Determine the [X, Y] coordinate at the center of the cell enclosing the given text.  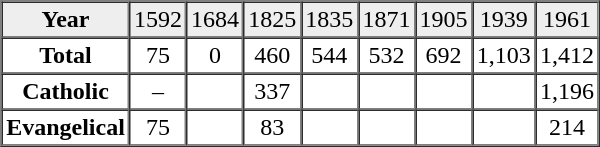
337 [272, 92]
692 [444, 56]
1,196 [566, 92]
1825 [272, 20]
Catholic [66, 92]
83 [272, 128]
Total [66, 56]
Year [66, 20]
544 [330, 56]
– [158, 92]
1684 [216, 20]
0 [216, 56]
Evangelical [66, 128]
460 [272, 56]
532 [386, 56]
214 [566, 128]
1835 [330, 20]
1592 [158, 20]
1961 [566, 20]
1,103 [504, 56]
1905 [444, 20]
1871 [386, 20]
1,412 [566, 56]
1939 [504, 20]
